Determine the (x, y) coordinate at the center of the cell enclosing the given text.  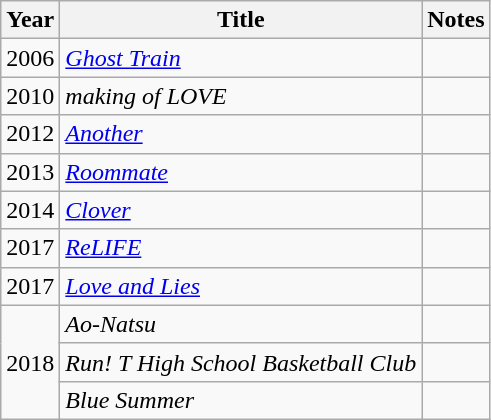
Another (241, 134)
Roommate (241, 172)
2018 (30, 362)
2010 (30, 96)
Ghost Train (241, 58)
Clover (241, 210)
ReLIFE (241, 248)
2014 (30, 210)
Notes (456, 20)
Blue Summer (241, 400)
Year (30, 20)
Title (241, 20)
Ao-Natsu (241, 324)
Love and Lies (241, 286)
2013 (30, 172)
2012 (30, 134)
making of LOVE (241, 96)
2006 (30, 58)
Run! T High School Basketball Club (241, 362)
